Search for the cell housing the specified text and yield its [X, Y] center coordinate. 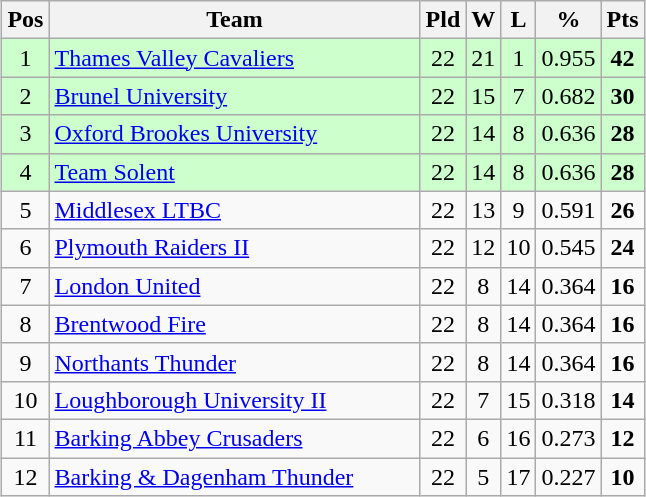
0.682 [568, 96]
Pld [443, 20]
Northants Thunder [234, 362]
0.227 [568, 477]
0.318 [568, 400]
21 [484, 58]
Plymouth Raiders II [234, 248]
Barking Abbey Crusaders [234, 438]
Brentwood Fire [234, 324]
0.591 [568, 210]
% [568, 20]
Thames Valley Cavaliers [234, 58]
24 [622, 248]
Pts [622, 20]
42 [622, 58]
Middlesex LTBC [234, 210]
0.273 [568, 438]
L [518, 20]
13 [484, 210]
30 [622, 96]
3 [26, 134]
Barking & Dagenham Thunder [234, 477]
Pos [26, 20]
17 [518, 477]
W [484, 20]
Team [234, 20]
Oxford Brookes University [234, 134]
Loughborough University II [234, 400]
London United [234, 286]
2 [26, 96]
26 [622, 210]
4 [26, 172]
0.955 [568, 58]
0.545 [568, 248]
Team Solent [234, 172]
11 [26, 438]
Brunel University [234, 96]
